Detect which cell encompasses the target text, then output its (X, Y) center coordinate. 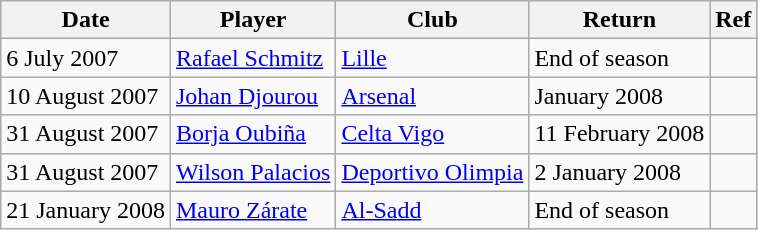
Lille (432, 58)
21 January 2008 (86, 210)
11 February 2008 (620, 134)
2 January 2008 (620, 172)
Deportivo Olimpia (432, 172)
Johan Djourou (252, 96)
Player (252, 20)
10 August 2007 (86, 96)
Wilson Palacios (252, 172)
Arsenal (432, 96)
Club (432, 20)
January 2008 (620, 96)
Date (86, 20)
Borja Oubiña (252, 134)
Return (620, 20)
6 July 2007 (86, 58)
Celta Vigo (432, 134)
Al-Sadd (432, 210)
Mauro Zárate (252, 210)
Rafael Schmitz (252, 58)
Ref (734, 20)
